Search for the cell housing the specified text and yield its [X, Y] center coordinate. 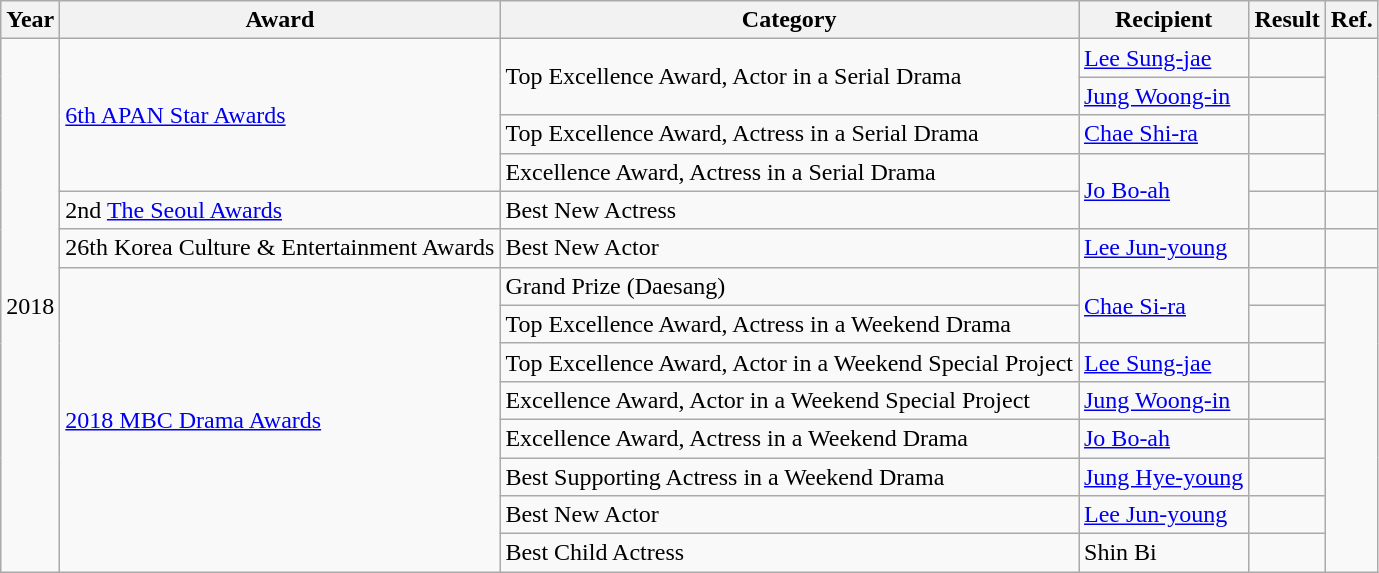
Best Child Actress [790, 553]
2nd The Seoul Awards [280, 210]
Excellence Award, Actress in a Serial Drama [790, 172]
Top Excellence Award, Actress in a Weekend Drama [790, 324]
Year [30, 20]
Best New Actress [790, 210]
Excellence Award, Actress in a Weekend Drama [790, 438]
26th Korea Culture & Entertainment Awards [280, 248]
Category [790, 20]
Grand Prize (Daesang) [790, 286]
Excellence Award, Actor in a Weekend Special Project [790, 400]
Top Excellence Award, Actor in a Serial Drama [790, 77]
Top Excellence Award, Actress in a Serial Drama [790, 134]
Ref. [1352, 20]
2018 MBC Drama Awards [280, 419]
6th APAN Star Awards [280, 115]
Top Excellence Award, Actor in a Weekend Special Project [790, 362]
Chae Shi-ra [1163, 134]
Best Supporting Actress in a Weekend Drama [790, 477]
Shin Bi [1163, 553]
Recipient [1163, 20]
Result [1287, 20]
Award [280, 20]
Chae Si-ra [1163, 305]
2018 [30, 306]
Jung Hye-young [1163, 477]
